For the text-containing cell, return its midpoint in (X, Y) coordinate format. 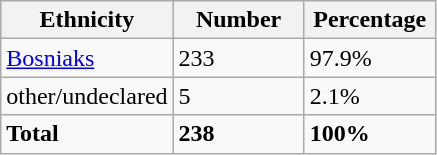
5 (238, 96)
233 (238, 58)
Bosniaks (87, 58)
Ethnicity (87, 20)
other/undeclared (87, 96)
Percentage (370, 20)
Total (87, 134)
238 (238, 134)
100% (370, 134)
2.1% (370, 96)
97.9% (370, 58)
Number (238, 20)
